Return the (x, y) coordinate for the center point of the cell that contains the specified text.  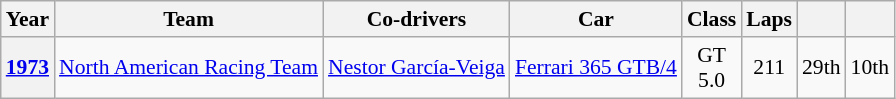
1973 (28, 68)
Team (188, 19)
Laps (769, 19)
GT5.0 (712, 68)
Co-drivers (416, 19)
211 (769, 68)
Car (596, 19)
Class (712, 19)
10th (870, 68)
North American Racing Team (188, 68)
Year (28, 19)
Ferrari 365 GTB/4 (596, 68)
Nestor García-Veiga (416, 68)
29th (822, 68)
